For the text-containing cell, return its midpoint in [X, Y] coordinate format. 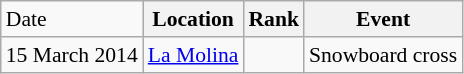
Location [194, 19]
La Molina [194, 55]
Snowboard cross [383, 55]
Date [72, 19]
15 March 2014 [72, 55]
Event [383, 19]
Rank [274, 19]
